Output the [X, Y] coordinate of the center of the cell containing the given text.  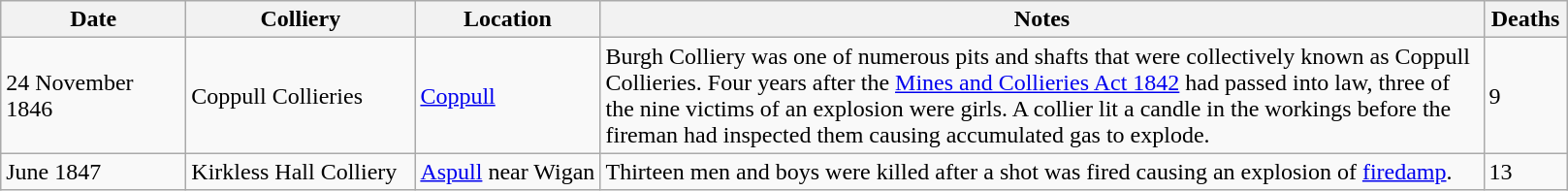
Location [508, 19]
Kirkless Hall Colliery [301, 172]
Thirteen men and boys were killed after a shot was fired causing an explosion of firedamp. [1041, 172]
24 November 1846 [93, 95]
9 [1525, 95]
Coppull [508, 95]
Notes [1041, 19]
Date [93, 19]
13 [1525, 172]
June 1847 [93, 172]
Aspull near Wigan [508, 172]
Coppull Collieries [301, 95]
Deaths [1525, 19]
Colliery [301, 19]
